Find where the given text appears and provide that cell's center as (x, y) coordinate. 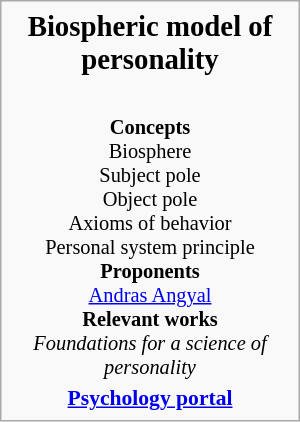
Biospheric model of personality (150, 44)
Psychology portal (150, 398)
